Determine the (x, y) coordinate at the center of the cell enclosing the given text.  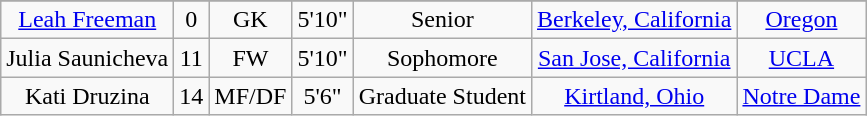
Leah Freeman (88, 20)
Notre Dame (802, 96)
Oregon (802, 20)
San Jose, California (634, 58)
Kati Druzina (88, 96)
FW (250, 58)
MF/DF (250, 96)
Graduate Student (442, 96)
0 (192, 20)
UCLA (802, 58)
Kirtland, Ohio (634, 96)
Senior (442, 20)
GK (250, 20)
5'6" (322, 96)
11 (192, 58)
Sophomore (442, 58)
Julia Saunicheva (88, 58)
14 (192, 96)
Berkeley, California (634, 20)
